Scan for the cell matching the given text and deliver its [X, Y] coordinate at center. 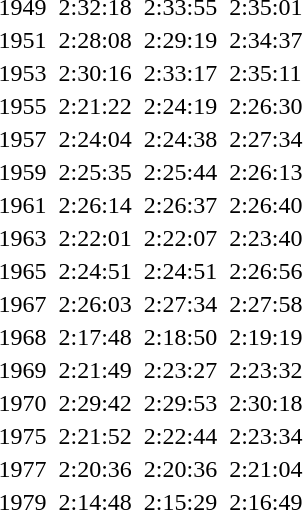
2:26:03 [95, 304]
2:21:49 [95, 370]
2:24:38 [180, 139]
2:21:22 [95, 106]
2:24:04 [95, 139]
2:26:14 [95, 205]
2:22:44 [180, 436]
2:30:16 [95, 73]
2:21:52 [95, 436]
2:23:27 [180, 370]
2:26:37 [180, 205]
2:18:50 [180, 337]
2:28:08 [95, 40]
2:17:48 [95, 337]
2:33:17 [180, 73]
2:25:35 [95, 172]
2:27:34 [180, 304]
2:24:19 [180, 106]
2:25:44 [180, 172]
2:22:01 [95, 238]
2:22:07 [180, 238]
2:29:19 [180, 40]
2:29:53 [180, 403]
2:29:42 [95, 403]
